For the text-containing cell, return its midpoint in [X, Y] coordinate format. 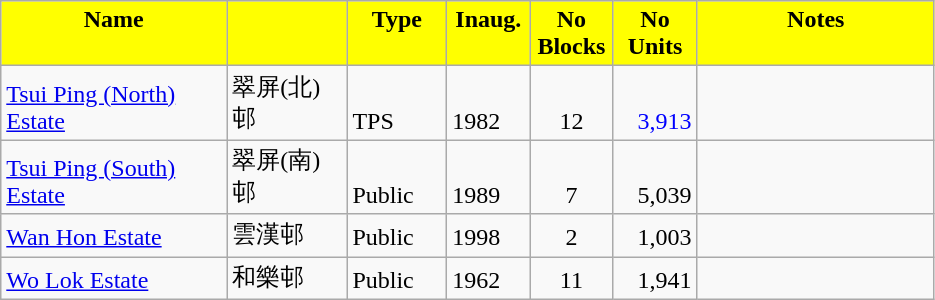
1998 [488, 236]
1989 [488, 177]
No Units [655, 34]
5,039 [655, 177]
TPS [397, 103]
1,003 [655, 236]
Wan Hon Estate [114, 236]
翠屏(南)邨 [287, 177]
Tsui Ping (North) Estate [114, 103]
1982 [488, 103]
3,913 [655, 103]
雲漢邨 [287, 236]
1,941 [655, 278]
2 [572, 236]
Name [114, 34]
7 [572, 177]
No Blocks [572, 34]
Tsui Ping (South) Estate [114, 177]
11 [572, 278]
和樂邨 [287, 278]
Wo Lok Estate [114, 278]
12 [572, 103]
翠屏(北)邨 [287, 103]
1962 [488, 278]
Notes [816, 34]
Type [397, 34]
Inaug. [488, 34]
